From the cell containing the given text, extract its center point as (X, Y) coordinate. 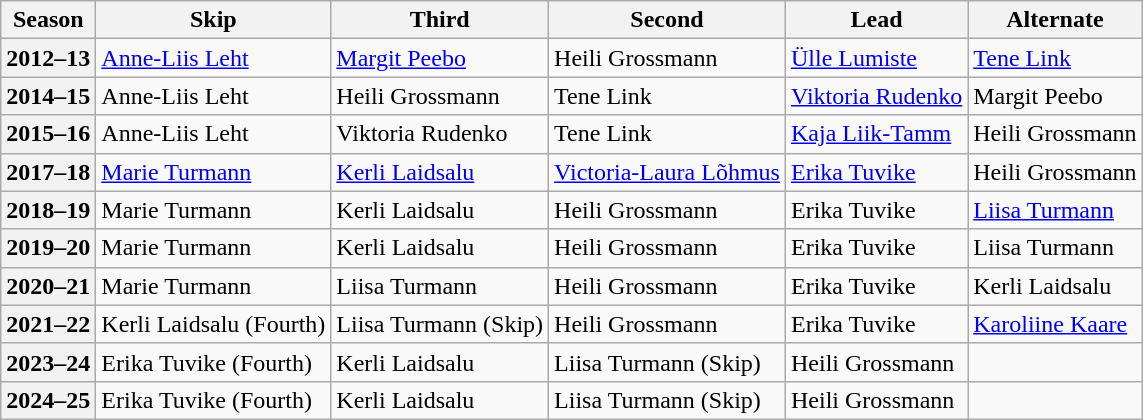
Season (48, 20)
Kerli Laidsalu (Fourth) (214, 324)
2012–13 (48, 58)
Lead (876, 20)
Skip (214, 20)
2021–22 (48, 324)
Ülle Lumiste (876, 58)
Karoliine Kaare (1055, 324)
Third (440, 20)
2023–24 (48, 362)
2024–25 (48, 400)
Kaja Liik-Tamm (876, 134)
2018–19 (48, 210)
2020–21 (48, 286)
Alternate (1055, 20)
2015–16 (48, 134)
Victoria-Laura Lõhmus (668, 172)
2017–18 (48, 172)
2019–20 (48, 248)
Second (668, 20)
2014–15 (48, 96)
